Output the [x, y] coordinate of the center of the cell containing the given text.  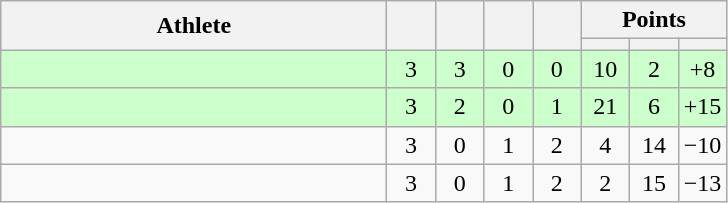
+8 [702, 69]
Points [654, 20]
+15 [702, 107]
15 [654, 183]
6 [654, 107]
14 [654, 145]
21 [606, 107]
Athlete [194, 26]
4 [606, 145]
−13 [702, 183]
10 [606, 69]
−10 [702, 145]
